Extract the [X, Y] coordinate from the center of the cell holding the provided text.  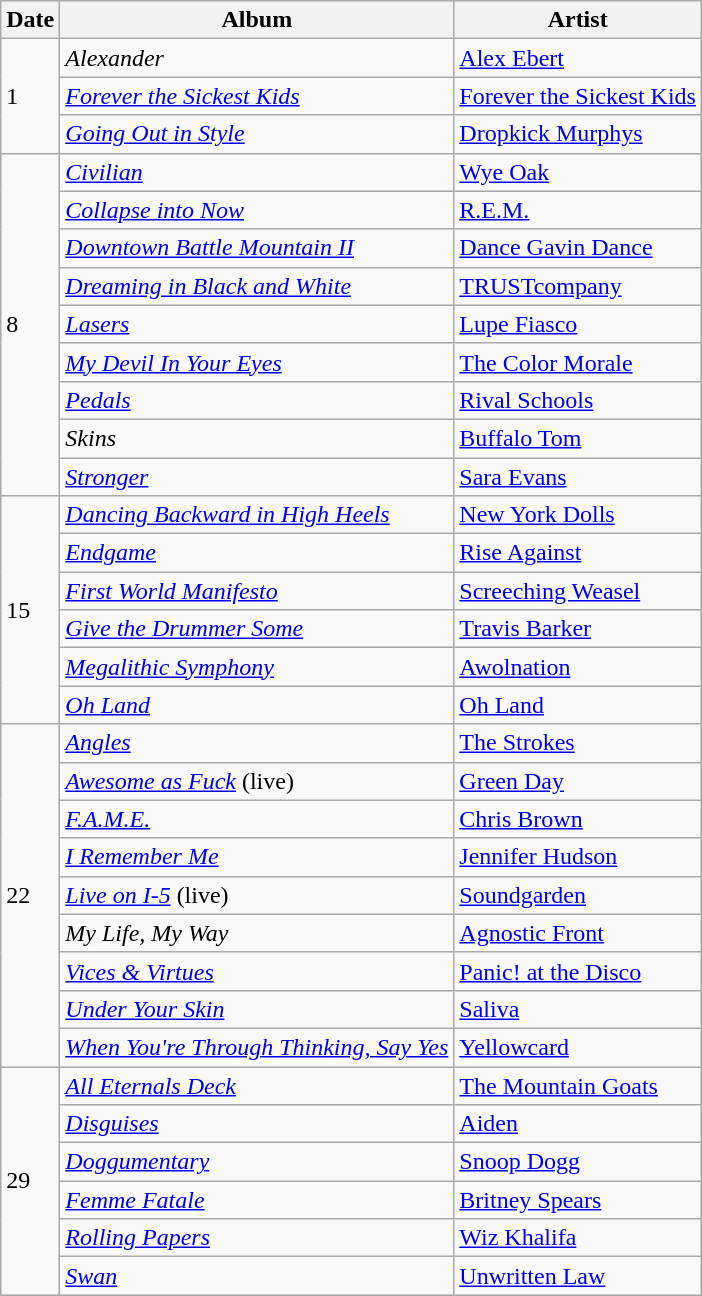
Disguises [257, 1124]
Going Out in Style [257, 134]
Sara Evans [578, 477]
Vices & Virtues [257, 971]
Buffalo Tom [578, 438]
Jennifer Hudson [578, 857]
Dancing Backward in High Heels [257, 515]
Give the Drummer Some [257, 629]
Album [257, 20]
Artist [578, 20]
First World Manifesto [257, 591]
Lasers [257, 324]
Downtown Battle Mountain II [257, 248]
Saliva [578, 1009]
The Color Morale [578, 362]
Awesome as Fuck (live) [257, 781]
R.E.M. [578, 210]
Travis Barker [578, 629]
Collapse into Now [257, 210]
Civilian [257, 172]
Unwritten Law [578, 1276]
Agnostic Front [578, 933]
Lupe Fiasco [578, 324]
Rolling Papers [257, 1238]
I Remember Me [257, 857]
Alexander [257, 58]
Dreaming in Black and White [257, 286]
Rival Schools [578, 400]
Angles [257, 743]
Endgame [257, 553]
F.A.M.E. [257, 819]
Skins [257, 438]
Wiz Khalifa [578, 1238]
Alex Ebert [578, 58]
Aiden [578, 1124]
Green Day [578, 781]
Live on I-5 (live) [257, 895]
Snoop Dogg [578, 1162]
15 [30, 610]
Screeching Weasel [578, 591]
Dropkick Murphys [578, 134]
8 [30, 324]
Date [30, 20]
TRUSTcompany [578, 286]
Pedals [257, 400]
When You're Through Thinking, Say Yes [257, 1047]
New York Dolls [578, 515]
My Devil In Your Eyes [257, 362]
29 [30, 1180]
Soundgarden [578, 895]
The Strokes [578, 743]
Dance Gavin Dance [578, 248]
Femme Fatale [257, 1200]
Under Your Skin [257, 1009]
Awolnation [578, 667]
Chris Brown [578, 819]
The Mountain Goats [578, 1085]
Yellowcard [578, 1047]
22 [30, 896]
Rise Against [578, 553]
Megalithic Symphony [257, 667]
All Eternals Deck [257, 1085]
Swan [257, 1276]
Britney Spears [578, 1200]
Panic! at the Disco [578, 971]
Doggumentary [257, 1162]
1 [30, 96]
Stronger [257, 477]
My Life, My Way [257, 933]
Wye Oak [578, 172]
